Identify which cell holds the provided text, then report its [x, y] central coordinate. 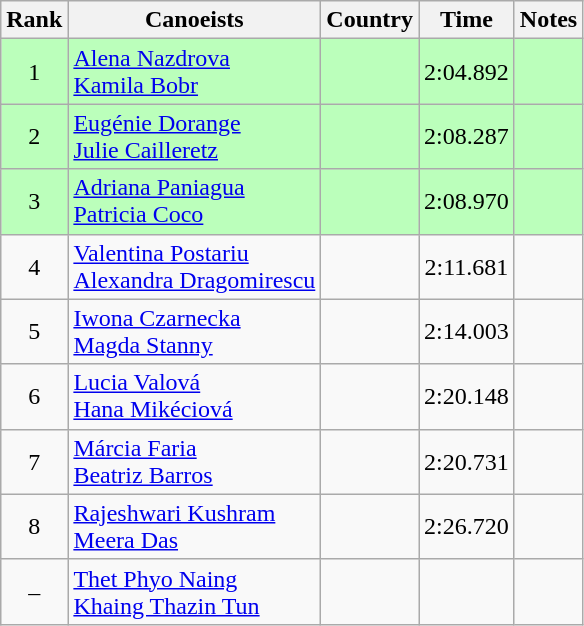
2 [34, 136]
Country [370, 20]
Valentina PostariuAlexandra Dragomirescu [194, 266]
Rajeshwari KushramMeera Das [194, 526]
Iwona CzarneckaMagda Stanny [194, 332]
2:08.970 [467, 202]
Thet Phyo NaingKhaing Thazin Tun [194, 592]
Canoeists [194, 20]
8 [34, 526]
6 [34, 396]
– [34, 592]
Rank [34, 20]
2:14.003 [467, 332]
Adriana PaniaguaPatricia Coco [194, 202]
Eugénie DorangeJulie Cailleretz [194, 136]
Notes [548, 20]
Time [467, 20]
3 [34, 202]
2:11.681 [467, 266]
2:08.287 [467, 136]
2:04.892 [467, 72]
4 [34, 266]
Márcia FariaBeatriz Barros [194, 462]
2:20.148 [467, 396]
1 [34, 72]
2:20.731 [467, 462]
5 [34, 332]
Lucia ValováHana Mikéciová [194, 396]
2:26.720 [467, 526]
Alena NazdrovaKamila Bobr [194, 72]
7 [34, 462]
